Provide the (x, y) coordinate of the cell's center where the given text is located.  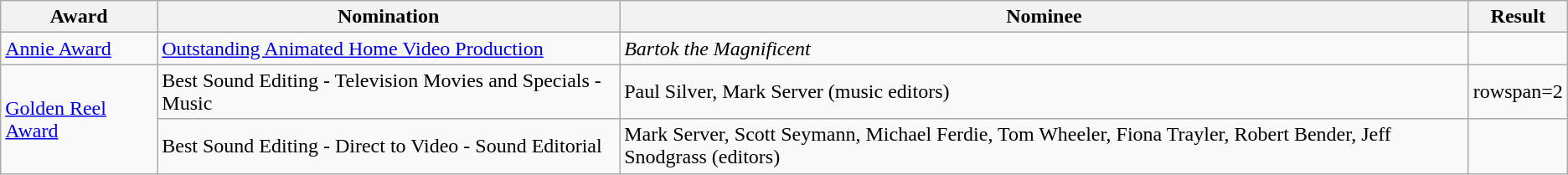
Annie Award (79, 49)
Result (1518, 17)
Golden Reel Award (79, 119)
rowspan=2 (1518, 92)
Best Sound Editing - Television Movies and Specials - Music (389, 92)
Mark Server, Scott Seymann, Michael Ferdie, Tom Wheeler, Fiona Trayler, Robert Bender, Jeff Snodgrass (editors) (1044, 146)
Outstanding Animated Home Video Production (389, 49)
Paul Silver, Mark Server (music editors) (1044, 92)
Nomination (389, 17)
Bartok the Magnificent (1044, 49)
Best Sound Editing - Direct to Video - Sound Editorial (389, 146)
Award (79, 17)
Nominee (1044, 17)
